Scan for the cell matching the given text and deliver its (X, Y) coordinate at center. 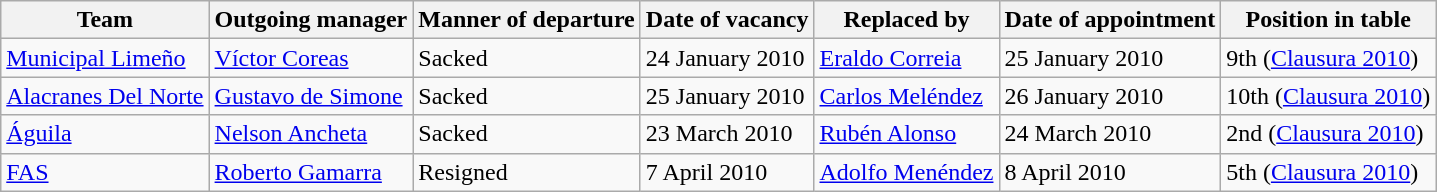
8 April 2010 (1110, 172)
Gustavo de Simone (311, 96)
2nd (Clausura 2010) (1328, 134)
Nelson Ancheta (311, 134)
Adolfo Menéndez (906, 172)
Outgoing manager (311, 20)
Date of vacancy (727, 20)
26 January 2010 (1110, 96)
Manner of departure (526, 20)
Alacranes Del Norte (105, 96)
Team (105, 20)
9th (Clausura 2010) (1328, 58)
Águila (105, 134)
7 April 2010 (727, 172)
5th (Clausura 2010) (1328, 172)
Replaced by (906, 20)
24 March 2010 (1110, 134)
Municipal Limeño (105, 58)
10th (Clausura 2010) (1328, 96)
Víctor Coreas (311, 58)
Rubén Alonso (906, 134)
Position in table (1328, 20)
Carlos Meléndez (906, 96)
23 March 2010 (727, 134)
Resigned (526, 172)
Roberto Gamarra (311, 172)
FAS (105, 172)
Date of appointment (1110, 20)
Eraldo Correia (906, 58)
24 January 2010 (727, 58)
